For the text-containing cell, return its midpoint in (x, y) coordinate format. 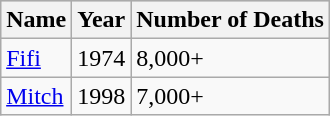
Mitch (36, 96)
Number of Deaths (230, 20)
1998 (102, 96)
Name (36, 20)
Year (102, 20)
Fifi (36, 58)
7,000+ (230, 96)
8,000+ (230, 58)
1974 (102, 58)
